Search for the cell housing the specified text and yield its [X, Y] center coordinate. 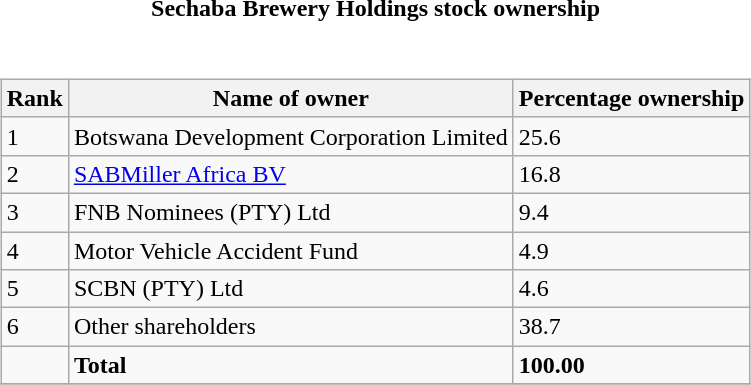
4.6 [632, 289]
3 [34, 212]
1 [34, 136]
Motor Vehicle Accident Fund [290, 251]
Name of owner [290, 98]
9.4 [632, 212]
4.9 [632, 251]
Total [290, 365]
6 [34, 327]
16.8 [632, 174]
5 [34, 289]
SABMiller Africa BV [290, 174]
FNB Nominees (PTY) Ltd [290, 212]
Botswana Development Corporation Limited [290, 136]
2 [34, 174]
38.7 [632, 327]
4 [34, 251]
Other shareholders [290, 327]
SCBN (PTY) Ltd [290, 289]
100.00 [632, 365]
Rank [34, 98]
25.6 [632, 136]
Percentage ownership [632, 98]
